Extract the (X, Y) coordinate from the center of the cell holding the provided text.  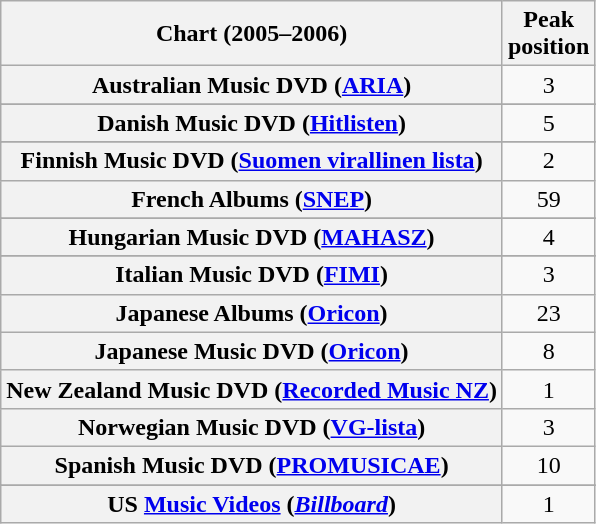
4 (548, 237)
Chart (2005–2006) (252, 34)
Danish Music DVD (Hitlisten) (252, 123)
Peakposition (548, 34)
Japanese Music DVD (Oricon) (252, 351)
2 (548, 161)
Japanese Albums (Oricon) (252, 313)
French Albums (SNEP) (252, 199)
Australian Music DVD (ARIA) (252, 85)
5 (548, 123)
Norwegian Music DVD (VG-lista) (252, 427)
59 (548, 199)
Spanish Music DVD (PROMUSICAE) (252, 465)
10 (548, 465)
Hungarian Music DVD (MAHASZ) (252, 237)
Finnish Music DVD (Suomen virallinen lista) (252, 161)
8 (548, 351)
Italian Music DVD (FIMI) (252, 275)
US Music Videos (Billboard) (252, 503)
New Zealand Music DVD (Recorded Music NZ) (252, 389)
23 (548, 313)
